Find where the given text appears and provide that cell's center as [x, y] coordinate. 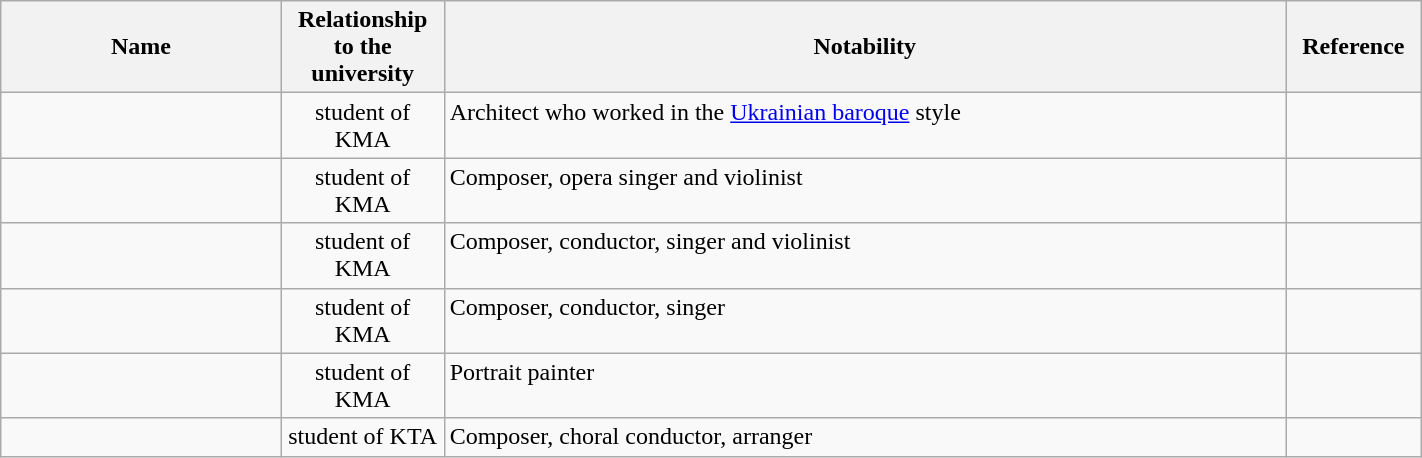
Name [141, 47]
Composer, conductor, singer and violinist [864, 256]
student of KTA [362, 437]
Notability [864, 47]
Architect who worked in the Ukrainian baroque style [864, 126]
Portrait painter [864, 386]
Composer, choral conductor, arranger [864, 437]
Composer, conductor, singer [864, 320]
Relationship to the university [362, 47]
Reference [1354, 47]
Composer, opera singer and violinist [864, 190]
